Scan for the cell matching the given text and deliver its (X, Y) coordinate at center. 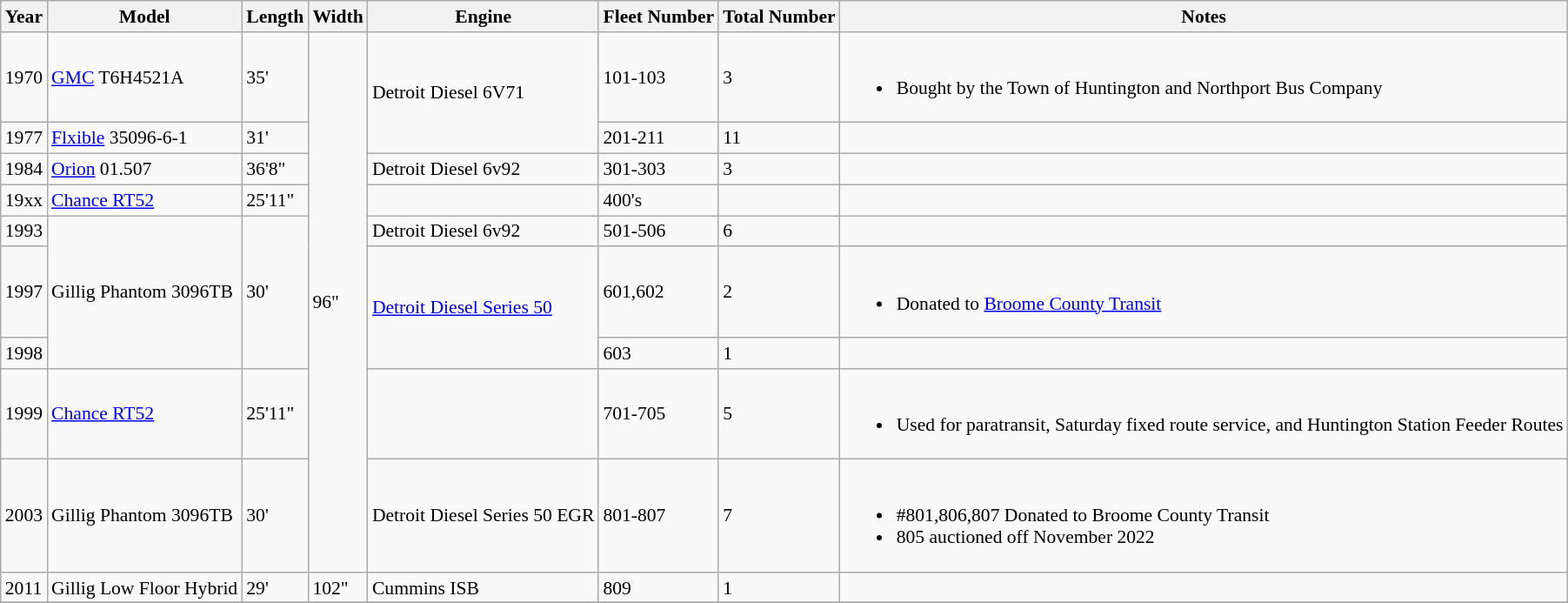
Flxible 35096-6-1 (144, 138)
11 (779, 138)
Total Number (779, 17)
601,602 (658, 292)
201-211 (658, 138)
96" (337, 303)
Orion 01.507 (144, 170)
35' (275, 77)
1999 (24, 413)
1970 (24, 77)
1 (779, 353)
#801,806,807 Donated to Broome County Transit805 auctioned off November 2022 (1204, 516)
1997 (24, 292)
2003 (24, 516)
1977 (24, 138)
Fleet Number (658, 17)
Detroit Diesel Series 50 EGR (484, 516)
301-303 (658, 170)
Engine (484, 17)
Detroit Diesel Series 50 (484, 308)
Notes (1204, 17)
1998 (24, 353)
6 (779, 231)
19xx (24, 200)
Donated to Broome County Transit (1204, 292)
801-807 (658, 516)
501-506 (658, 231)
7 (779, 516)
1993 (24, 231)
2 (779, 292)
GMC T6H4521A (144, 77)
Bought by the Town of Huntington and Northport Bus Company (1204, 77)
31' (275, 138)
Length (275, 17)
Detroit Diesel 6V71 (484, 93)
Model (144, 17)
Width (337, 17)
701-705 (658, 413)
Used for paratransit, Saturday fixed route service, and Huntington Station Feeder Routes (1204, 413)
36'8" (275, 170)
Year (24, 17)
5 (779, 413)
400's (658, 200)
1984 (24, 170)
603 (658, 353)
101-103 (658, 77)
